From the cell containing the given text, extract its center point as (X, Y) coordinate. 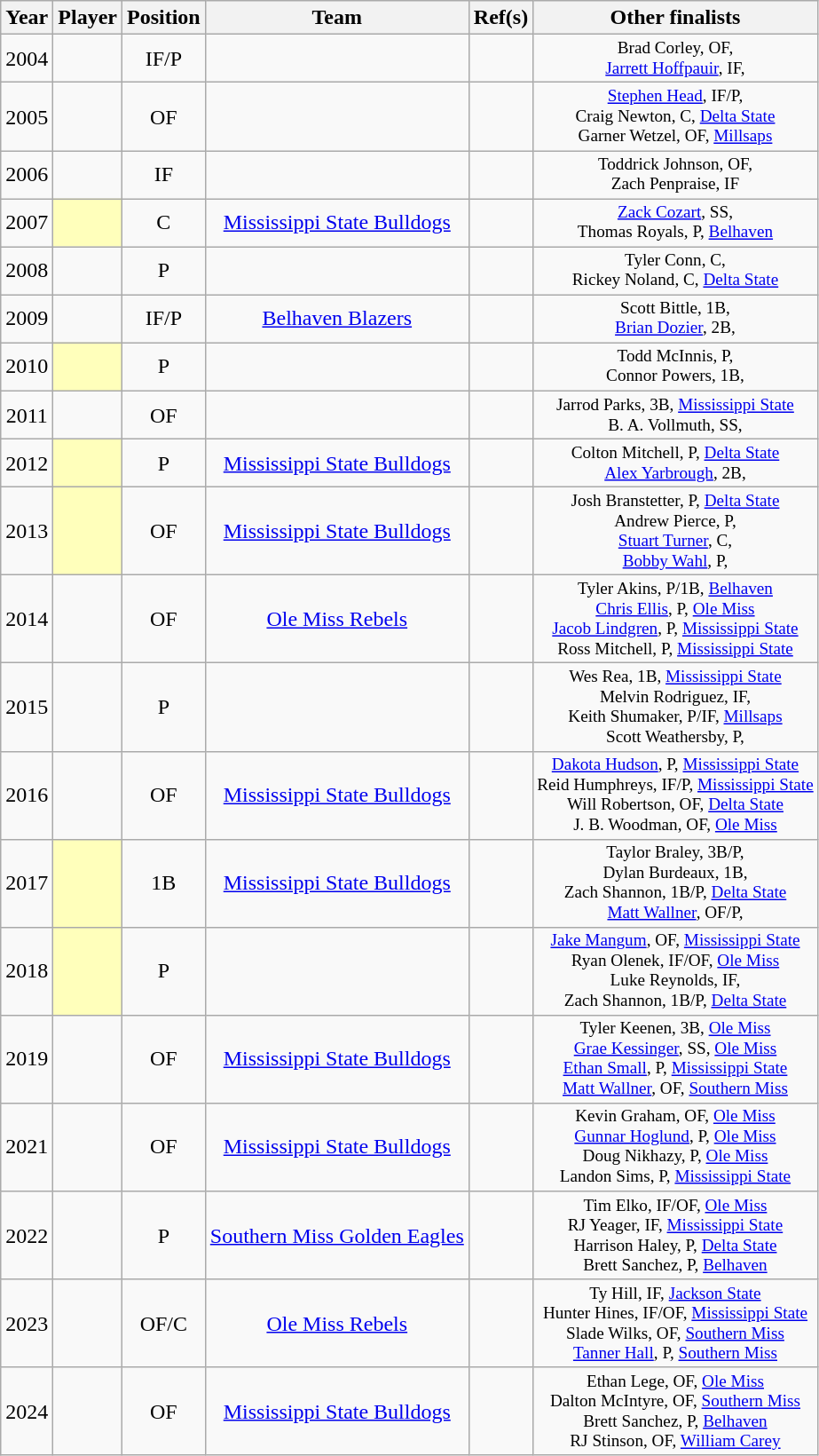
2021 (27, 1147)
2016 (27, 795)
Josh Branstetter, P, Delta StateAndrew Pierce, P, Stuart Turner, C, Bobby Wahl, P, (676, 531)
Other finalists (676, 18)
Taylor Braley, 3B/P, Dylan Burdeaux, 1B, Zach Shannon, 1B/P, Delta StateMatt Wallner, OF/P, (676, 882)
Tyler Conn, C, Rickey Noland, C, Delta State (676, 271)
2013 (27, 531)
Year (27, 18)
Tyler Akins, P/1B, BelhavenChris Ellis, P, Ole MissJacob Lindgren, P, Mississippi StateRoss Mitchell, P, Mississippi State (676, 620)
2012 (27, 463)
IF (164, 175)
Kevin Graham, OF, Ole MissGunnar Hoglund, P, Ole Miss Doug Nikhazy, P, Ole MissLandon Sims, P, Mississippi State (676, 1147)
Dakota Hudson, P, Mississippi StateReid Humphreys, IF/P, Mississippi StateWill Robertson, OF, Delta StateJ. B. Woodman, OF, Ole Miss (676, 795)
Colton Mitchell, P, Delta StateAlex Yarbrough, 2B, (676, 463)
2007 (27, 223)
Brad Corley, OF, Jarrett Hoffpauir, IF, (676, 59)
Jarrod Parks, 3B, Mississippi StateB. A. Vollmuth, SS, (676, 415)
Zack Cozart, SS, Thomas Royals, P, Belhaven (676, 223)
C (164, 223)
2004 (27, 59)
Player (88, 18)
Jake Mangum, OF, Mississippi StateRyan Olenek, IF/OF, Ole MissLuke Reynolds, IF, Zach Shannon, 1B/P, Delta State (676, 971)
Scott Bittle, 1B, Brian Dozier, 2B, (676, 319)
2024 (27, 1412)
2011 (27, 415)
2008 (27, 271)
Ref(s) (500, 18)
2010 (27, 367)
Belhaven Blazers (337, 319)
OF/C (164, 1323)
Team (337, 18)
Wes Rea, 1B, Mississippi StateMelvin Rodriguez, IF, Keith Shumaker, P/IF, MillsapsScott Weathersby, P, (676, 707)
2018 (27, 971)
Todd McInnis, P, Connor Powers, 1B, (676, 367)
2022 (27, 1236)
Position (164, 18)
Tim Elko, IF/OF, Ole MissRJ Yeager, IF, Mississippi StateHarrison Haley, P, Delta StateBrett Sanchez, P, Belhaven (676, 1236)
Ethan Lege, OF, Ole Miss Dalton McIntyre, OF, Southern Miss Brett Sanchez, P, Belhaven RJ Stinson, OF, William Carey (676, 1412)
2019 (27, 1058)
2015 (27, 707)
2009 (27, 319)
2014 (27, 620)
Tyler Keenen, 3B, Ole MissGrae Kessinger, SS, Ole MissEthan Small, P, Mississippi StateMatt Wallner, OF, Southern Miss (676, 1058)
Toddrick Johnson, OF, Zach Penpraise, IF (676, 175)
Stephen Head, IF/P, Craig Newton, C, Delta StateGarner Wetzel, OF, Millsaps (676, 117)
2005 (27, 117)
2006 (27, 175)
Ty Hill, IF, Jackson StateHunter Hines, IF/OF, Mississippi StateSlade Wilks, OF, Southern MissTanner Hall, P, Southern Miss (676, 1323)
Southern Miss Golden Eagles (337, 1236)
2023 (27, 1323)
1B (164, 882)
2017 (27, 882)
